Return [x, y] of the center of cell containing provided text 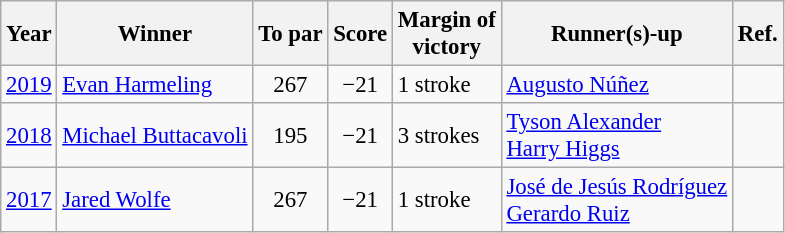
3 strokes [446, 136]
195 [290, 136]
2019 [29, 85]
Jared Wolfe [155, 200]
2017 [29, 200]
To par [290, 34]
Tyson Alexander Harry Higgs [616, 136]
Winner [155, 34]
Augusto Núñez [616, 85]
2018 [29, 136]
Score [360, 34]
Michael Buttacavoli [155, 136]
José de Jesús Rodríguez Gerardo Ruiz [616, 200]
Year [29, 34]
Margin ofvictory [446, 34]
Ref. [758, 34]
Runner(s)-up [616, 34]
Evan Harmeling [155, 85]
